Return the (x, y) coordinate for the center point of the cell that contains the specified text.  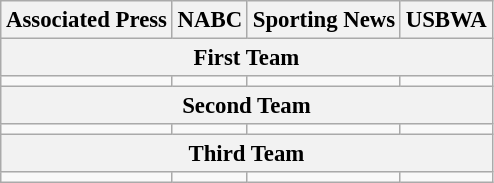
Second Team (246, 106)
USBWA (446, 20)
Sporting News (324, 20)
NABC (210, 20)
First Team (246, 58)
Associated Press (87, 20)
Third Team (246, 154)
